Provide the [X, Y] coordinate of the cell's center where the given text is located.  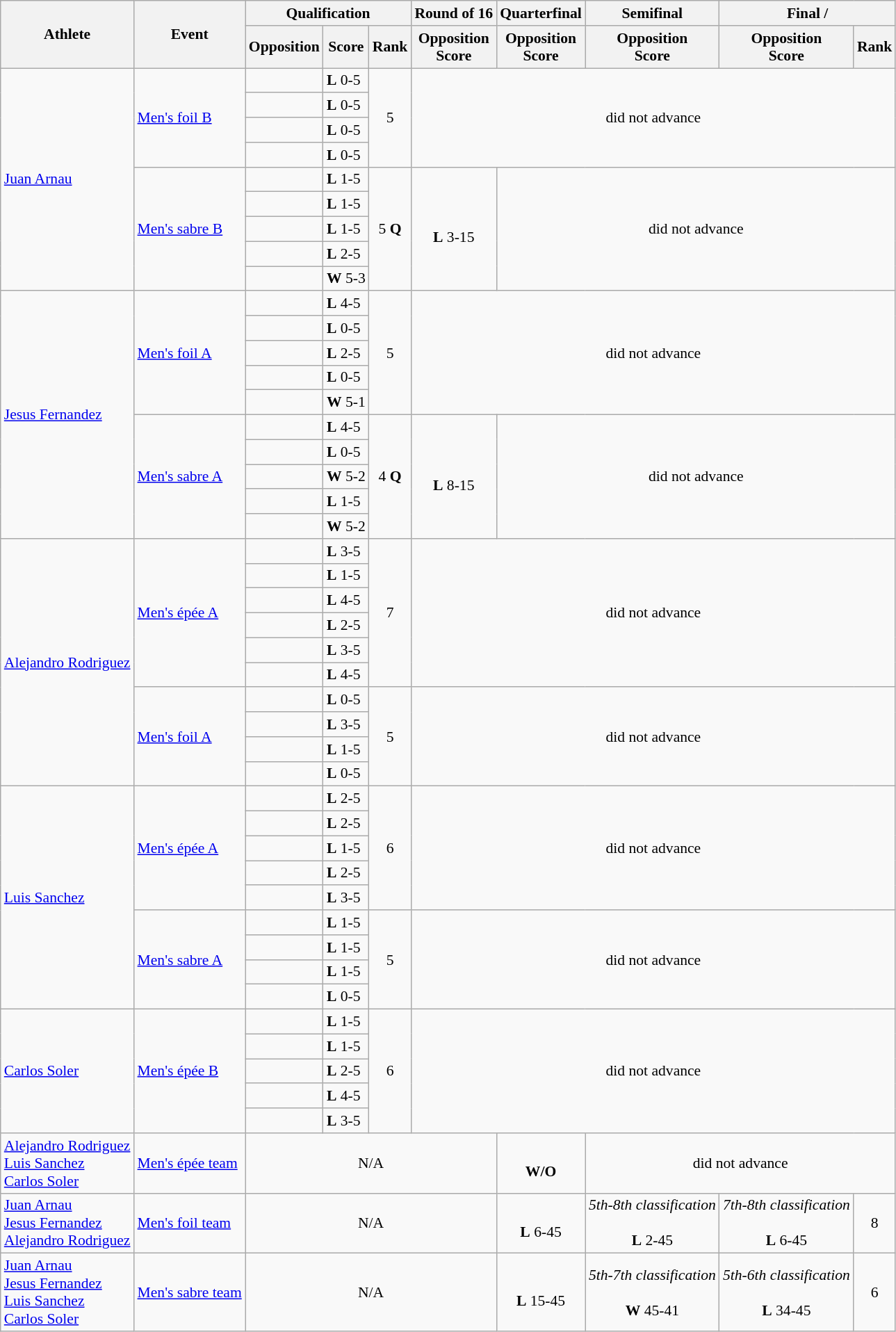
Qualification [328, 13]
Carlos Soler [67, 1071]
Men's épée team [190, 1164]
L 6-45 [541, 1224]
Men's épée B [190, 1071]
L 8-15 [453, 477]
8 [874, 1224]
L 3-15 [453, 229]
5 Q [391, 229]
Final / [808, 13]
5th-7th classification W 45-41 [652, 1292]
Men's sabre team [190, 1292]
Juan Arnau Jesus Fernandez Luis Sanchez Carlos Soler [67, 1292]
4 Q [391, 477]
W 5-3 [346, 279]
Jesus Fernandez [67, 415]
Semifinal [652, 13]
Luis Sanchez [67, 898]
7 [391, 613]
W/O [541, 1164]
Opposition [284, 47]
L 15-45 [541, 1292]
Juan Arnau [67, 179]
Alejandro Rodriguez [67, 663]
W 5-1 [346, 403]
Men's foil B [190, 117]
Alejandro Rodriguez Luis Sanchez Carlos Soler [67, 1164]
5th-8th classification L 2-45 [652, 1224]
5th-6th classification L 34-45 [787, 1292]
Men's foil team [190, 1224]
Score [346, 47]
Athlete [67, 35]
Round of 16 [453, 13]
Quarterfinal [541, 13]
Men's sabre B [190, 229]
Event [190, 35]
7th-8th classification L 6-45 [787, 1224]
Juan Arnau Jesus Fernandez Alejandro Rodriguez [67, 1224]
